Provide the (X, Y) coordinate of the cell's center where the given text is located.  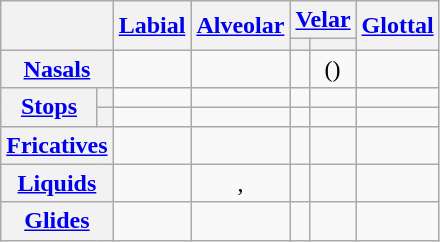
Labial (152, 26)
Alveolar (240, 26)
() (332, 69)
Nasals (57, 69)
Liquids (57, 183)
Fricatives (57, 145)
Velar (323, 20)
Glottal (398, 26)
, (240, 183)
Stops (49, 107)
Glides (57, 221)
